Return the (X, Y) coordinate for the center point of the cell that contains the specified text.  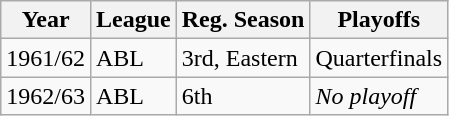
Quarterfinals (379, 58)
1961/62 (46, 58)
Playoffs (379, 20)
Reg. Season (243, 20)
No playoff (379, 96)
Year (46, 20)
1962/63 (46, 96)
6th (243, 96)
3rd, Eastern (243, 58)
League (133, 20)
